Pinpoint the cell where the given text exists, returning its (x, y) midpoint coordinate. 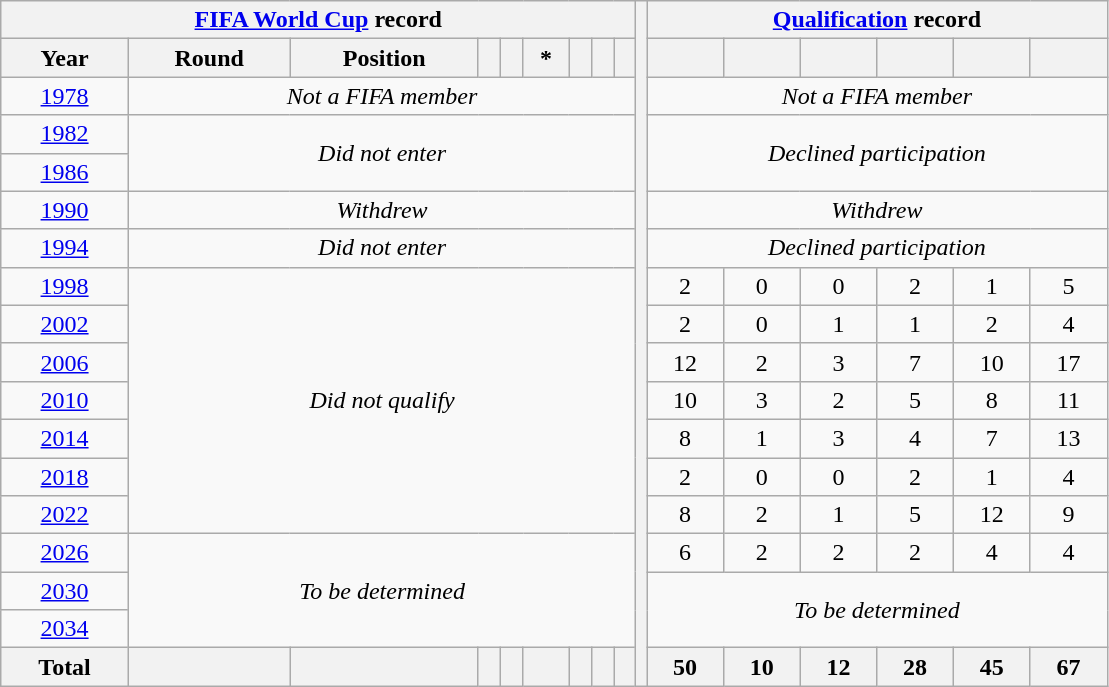
1978 (65, 96)
1990 (65, 210)
2014 (65, 438)
17 (1068, 362)
* (546, 58)
50 (686, 667)
1982 (65, 134)
Qualification record (877, 20)
2002 (65, 324)
11 (1068, 400)
13 (1068, 438)
Did not qualify (382, 400)
Round (209, 58)
28 (916, 667)
1998 (65, 286)
2022 (65, 515)
1994 (65, 248)
Total (65, 667)
67 (1068, 667)
2018 (65, 477)
9 (1068, 515)
2030 (65, 591)
2026 (65, 553)
6 (686, 553)
1986 (65, 172)
FIFA World Cup record (318, 20)
Year (65, 58)
2010 (65, 400)
2006 (65, 362)
2034 (65, 629)
45 (992, 667)
Position (384, 58)
